Extract the [x, y] coordinate from the center of the cell holding the provided text.  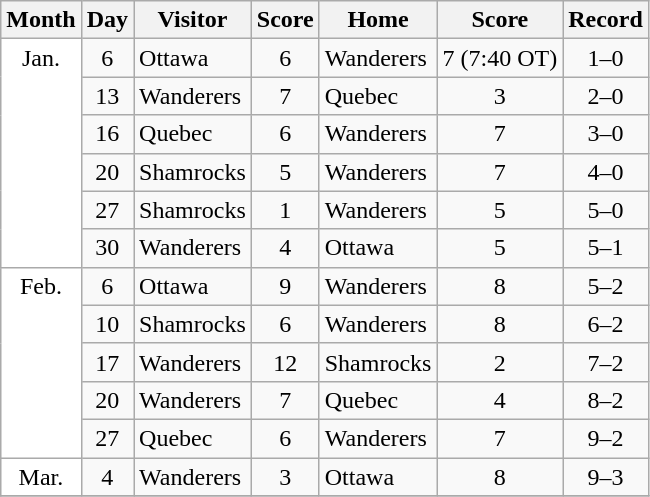
13 [107, 96]
9–3 [606, 477]
7 (7:40 OT) [500, 58]
6–2 [606, 324]
Visitor [193, 20]
8–2 [606, 400]
Feb. [41, 362]
7–2 [606, 362]
Month [41, 20]
2–0 [606, 96]
10 [107, 324]
Record [606, 20]
Mar. [41, 477]
5–2 [606, 286]
2 [500, 362]
Jan. [41, 153]
Day [107, 20]
4–0 [606, 172]
5–0 [606, 210]
5–1 [606, 248]
12 [285, 362]
1 [285, 210]
30 [107, 248]
9–2 [606, 438]
1–0 [606, 58]
17 [107, 362]
3–0 [606, 134]
Home [378, 20]
16 [107, 134]
9 [285, 286]
